Output the (x, y) coordinate of the center of the cell containing the given text.  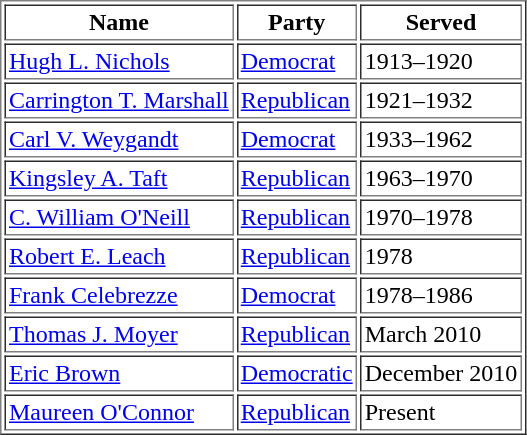
1933–1962 (441, 140)
1913–1920 (441, 62)
Thomas J. Moyer (118, 334)
Kingsley A. Taft (118, 178)
1963–1970 (441, 178)
Frank Celebrezze (118, 296)
C. William O'Neill (118, 218)
Robert E. Leach (118, 256)
Carl V. Weygandt (118, 140)
Eric Brown (118, 374)
Carrington T. Marshall (118, 100)
1921–1932 (441, 100)
Present (441, 412)
Maureen O'Connor (118, 412)
1970–1978 (441, 218)
Served (441, 22)
Name (118, 22)
1978–1986 (441, 296)
Democratic (296, 374)
Hugh L. Nichols (118, 62)
Party (296, 22)
1978 (441, 256)
March 2010 (441, 334)
December 2010 (441, 374)
